Output the (X, Y) coordinate of the center of the cell containing the given text.  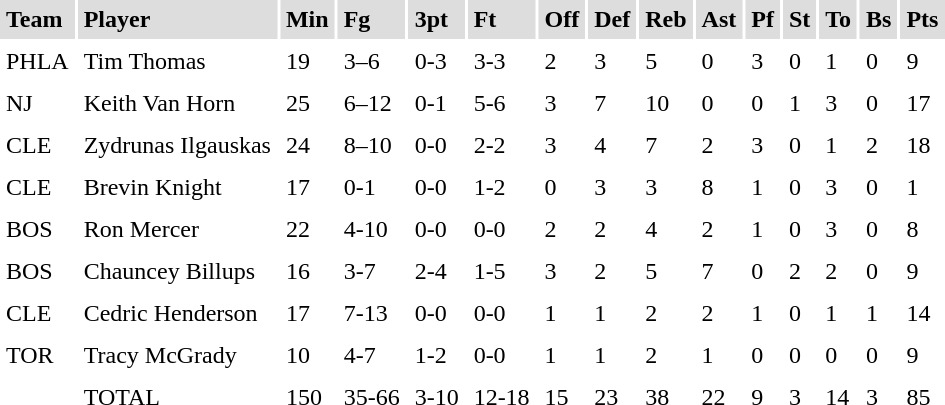
2-4 (437, 272)
4-7 (372, 356)
24 (308, 146)
TOR (38, 356)
To (838, 20)
Chauncey Billups (178, 272)
14 (922, 314)
Brevin Knight (178, 188)
7-13 (372, 314)
Pf (762, 20)
22 (308, 230)
Tracy McGrady (178, 356)
Off (562, 20)
Def (612, 20)
18 (922, 146)
16 (308, 272)
Team (38, 20)
3-7 (372, 272)
0-3 (437, 62)
Keith Van Horn (178, 104)
3pt (437, 20)
2-2 (502, 146)
19 (308, 62)
Bs (878, 20)
Ft (502, 20)
Ron Mercer (178, 230)
5-6 (502, 104)
St (800, 20)
3–6 (372, 62)
Player (178, 20)
1-5 (502, 272)
Min (308, 20)
Pts (922, 20)
NJ (38, 104)
PHLA (38, 62)
25 (308, 104)
3-3 (502, 62)
Ast (720, 20)
Fg (372, 20)
Reb (666, 20)
4-10 (372, 230)
6–12 (372, 104)
Cedric Henderson (178, 314)
Tim Thomas (178, 62)
Zydrunas Ilgauskas (178, 146)
8–10 (372, 146)
